Scan for the cell matching the given text and deliver its [x, y] coordinate at center. 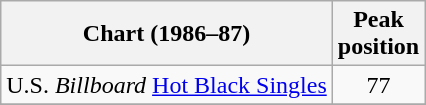
77 [378, 85]
U.S. Billboard Hot Black Singles [167, 85]
Peakposition [378, 34]
Chart (1986–87) [167, 34]
